Determine the [X, Y] coordinate at the center of the cell enclosing the given text.  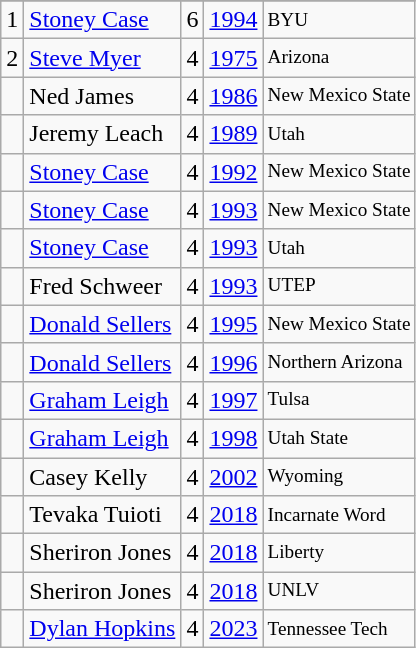
Liberty [339, 553]
1975 [234, 58]
2002 [234, 477]
Casey Kelly [102, 477]
Wyoming [339, 477]
1998 [234, 438]
Tulsa [339, 400]
6 [192, 20]
Steve Myer [102, 58]
UNLV [339, 591]
Utah State [339, 438]
Northern Arizona [339, 362]
BYU [339, 20]
Arizona [339, 58]
Incarnate Word [339, 515]
1994 [234, 20]
Tevaka Tuioti [102, 515]
2 [12, 58]
2023 [234, 629]
1992 [234, 172]
1 [12, 20]
Dylan Hopkins [102, 629]
1995 [234, 324]
1996 [234, 362]
UTEP [339, 286]
1997 [234, 400]
Tennessee Tech [339, 629]
1986 [234, 96]
1989 [234, 134]
Ned James [102, 96]
Fred Schweer [102, 286]
Jeremy Leach [102, 134]
